Return (x, y) of the center of cell containing provided text 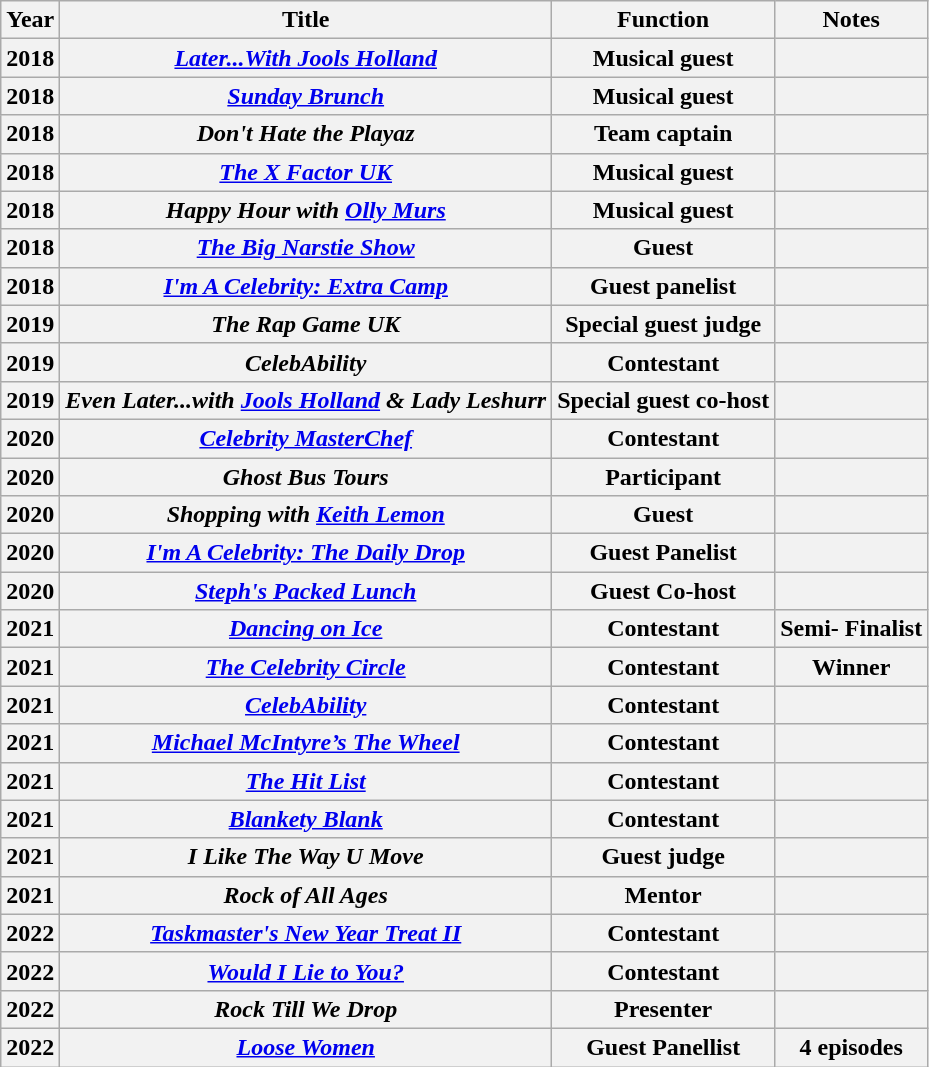
The X Factor UK (306, 172)
Guest Panellist (664, 1047)
Blankety Blank (306, 819)
4 episodes (852, 1047)
Later...With Jools Holland (306, 58)
Title (306, 20)
Presenter (664, 1009)
Winner (852, 667)
Don't Hate the Playaz (306, 134)
Rock of All Ages (306, 895)
Notes (852, 20)
The Big Narstie Show (306, 248)
I Like The Way U Move (306, 857)
Sunday Brunch (306, 96)
Ghost Bus Tours (306, 477)
Special guest judge (664, 324)
The Rap Game UK (306, 324)
The Celebrity Circle (306, 667)
Steph's Packed Lunch (306, 591)
Happy Hour with Olly Murs (306, 210)
I'm A Celebrity: Extra Camp (306, 286)
Special guest co-host (664, 400)
Taskmaster's New Year Treat II (306, 933)
Mentor (664, 895)
Function (664, 20)
The Hit List (306, 781)
Semi- Finalist (852, 629)
Michael McIntyre’s The Wheel (306, 743)
Even Later...with Jools Holland & Lady Leshurr (306, 400)
Year (30, 20)
Guest panelist (664, 286)
Participant (664, 477)
Guest Co-host (664, 591)
Would I Lie to You? (306, 971)
Celebrity MasterChef (306, 438)
Guest Panelist (664, 553)
Team captain (664, 134)
Guest judge (664, 857)
Dancing on Ice (306, 629)
Shopping with Keith Lemon (306, 515)
Rock Till We Drop (306, 1009)
Loose Women (306, 1047)
I'm A Celebrity: The Daily Drop (306, 553)
